Find where the given text appears and provide that cell's center as [X, Y] coordinate. 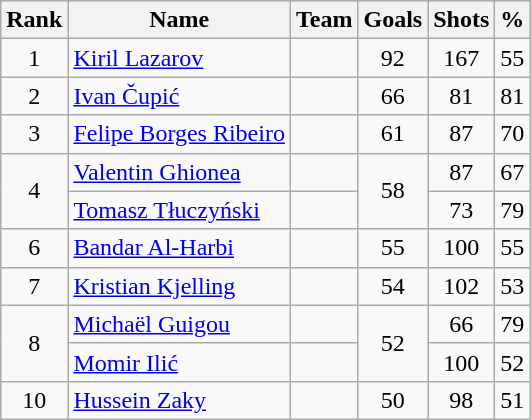
98 [462, 400]
Shots [462, 20]
Rank [34, 20]
167 [462, 58]
Ivan Čupić [180, 96]
10 [34, 400]
Hussein Zaky [180, 400]
92 [393, 58]
54 [393, 286]
% [512, 20]
61 [393, 134]
8 [34, 343]
2 [34, 96]
Michaël Guigou [180, 324]
102 [462, 286]
58 [393, 191]
Kiril Lazarov [180, 58]
1 [34, 58]
51 [512, 400]
70 [512, 134]
Momir Ilić [180, 362]
73 [462, 210]
Team [324, 20]
67 [512, 172]
Valentin Ghionea [180, 172]
Felipe Borges Ribeiro [180, 134]
Name [180, 20]
7 [34, 286]
Tomasz Tłuczyński [180, 210]
3 [34, 134]
Kristian Kjelling [180, 286]
6 [34, 248]
53 [512, 286]
Goals [393, 20]
4 [34, 191]
Bandar Al-Harbi [180, 248]
50 [393, 400]
